Provide the [X, Y] coordinate of the cell's center where the given text is located.  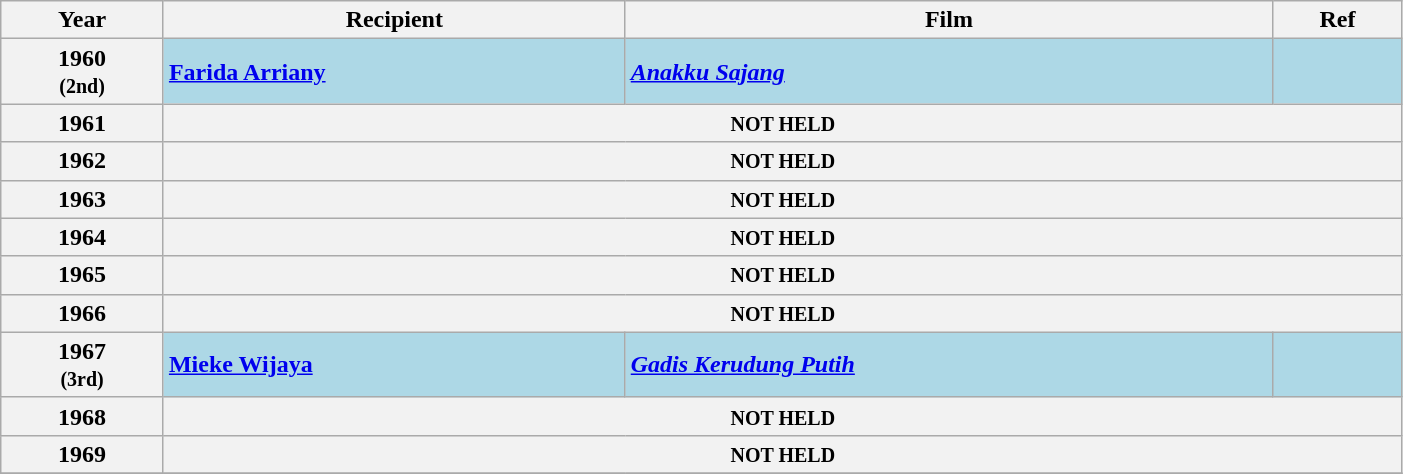
Gadis Kerudung Putih [949, 364]
1968 [82, 416]
Film [949, 20]
Year [82, 20]
1964 [82, 237]
Farida Arriany [394, 72]
Anakku Sajang [949, 72]
1963 [82, 199]
1965 [82, 275]
Recipient [394, 20]
1969 [82, 454]
1962 [82, 161]
1960(2nd) [82, 72]
Mieke Wijaya [394, 364]
1966 [82, 313]
1961 [82, 123]
Ref [1338, 20]
1967(3rd) [82, 364]
